Extract the [x, y] coordinate from the center of the cell holding the provided text.  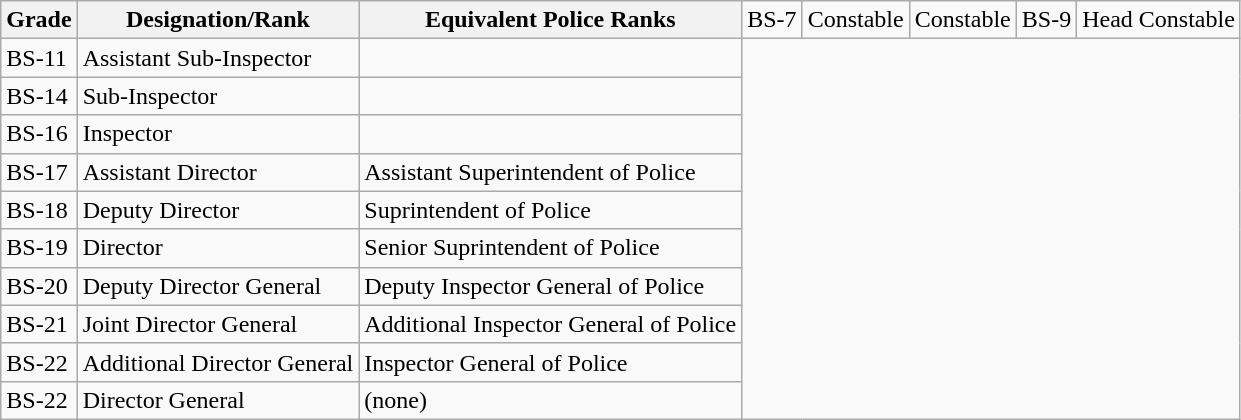
Inspector [218, 134]
Deputy Inspector General of Police [550, 286]
Sub-Inspector [218, 96]
Assistant Superintendent of Police [550, 172]
Deputy Director General [218, 286]
Joint Director General [218, 324]
BS-14 [39, 96]
(none) [550, 400]
Designation/Rank [218, 20]
Equivalent Police Ranks [550, 20]
Senior Suprintendent of Police [550, 248]
BS-9 [1046, 20]
BS-19 [39, 248]
BS-17 [39, 172]
Head Constable [1159, 20]
Suprintendent of Police [550, 210]
BS-7 [772, 20]
Director [218, 248]
Director General [218, 400]
Additional Inspector General of Police [550, 324]
Assistant Sub-Inspector [218, 58]
BS-16 [39, 134]
BS-21 [39, 324]
Inspector General of Police [550, 362]
BS-20 [39, 286]
Assistant Director [218, 172]
Deputy Director [218, 210]
Grade [39, 20]
BS-11 [39, 58]
Additional Director General [218, 362]
BS-18 [39, 210]
